Capture the cell that displays the provided text and extract its [x, y] central coordinate. 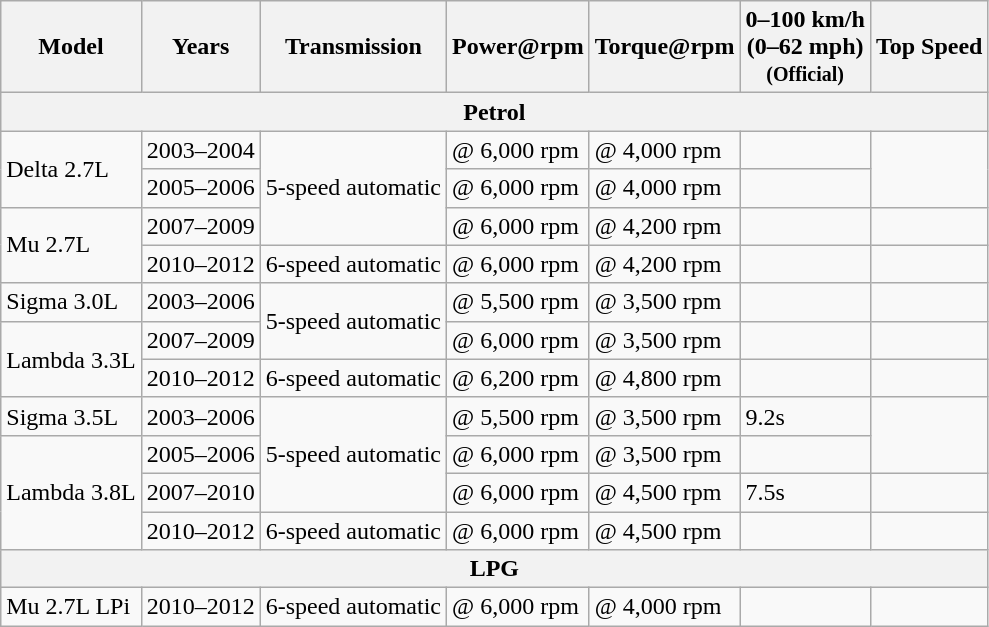
@ 6,200 rpm [518, 378]
2007–2010 [200, 492]
Top Speed [929, 47]
Mu 2.7L LPi [71, 607]
2003–2004 [200, 150]
Sigma 3.5L [71, 416]
Model [71, 47]
@ 4,800 rpm [664, 378]
Years [200, 47]
0–100 km/h(0–62 mph)(Official) [805, 47]
Sigma 3.0L [71, 302]
Lambda 3.3L [71, 359]
Power@rpm [518, 47]
Mu 2.7L [71, 245]
Lambda 3.8L [71, 492]
Petrol [494, 112]
9.2s [805, 416]
LPG [494, 569]
Torque@rpm [664, 47]
Transmission [353, 47]
7.5s [805, 492]
Delta 2.7L [71, 169]
